Detect which cell encompasses the target text, then output its (x, y) center coordinate. 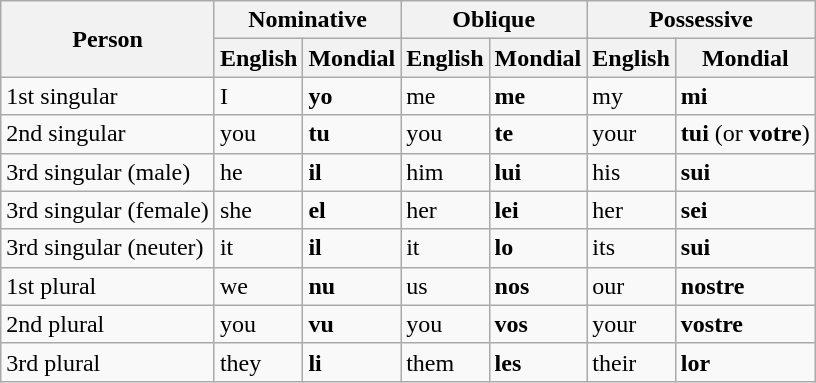
yo (352, 96)
she (258, 210)
them (445, 362)
nostre (745, 286)
te (538, 134)
1st plural (108, 286)
their (631, 362)
lei (538, 210)
li (352, 362)
lor (745, 362)
el (352, 210)
2nd singular (108, 134)
vos (538, 324)
our (631, 286)
us (445, 286)
nu (352, 286)
vostre (745, 324)
3rd singular (male) (108, 172)
lui (538, 172)
Person (108, 39)
tui (or votre) (745, 134)
his (631, 172)
les (538, 362)
my (631, 96)
its (631, 248)
I (258, 96)
we (258, 286)
nos (538, 286)
lo (538, 248)
3rd singular (female) (108, 210)
tu (352, 134)
3rd singular (neuter) (108, 248)
they (258, 362)
1st singular (108, 96)
Nominative (307, 20)
Possessive (701, 20)
he (258, 172)
mi (745, 96)
him (445, 172)
vu (352, 324)
3rd plural (108, 362)
sei (745, 210)
2nd plural (108, 324)
Oblique (494, 20)
